For the text-containing cell, return its midpoint in [X, Y] coordinate format. 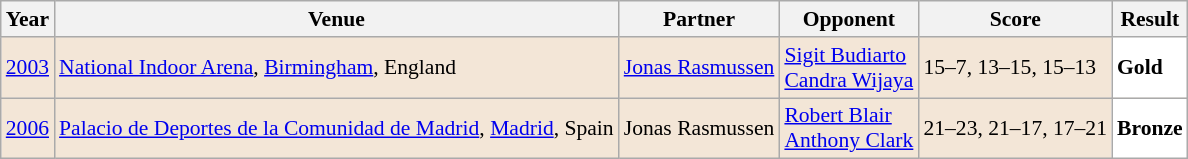
National Indoor Arena, Birmingham, England [336, 68]
Opponent [848, 19]
Result [1150, 19]
2003 [28, 68]
2006 [28, 128]
Venue [336, 19]
Sigit Budiarto Candra Wijaya [848, 68]
15–7, 13–15, 15–13 [1015, 68]
Palacio de Deportes de la Comunidad de Madrid, Madrid, Spain [336, 128]
Score [1015, 19]
Robert Blair Anthony Clark [848, 128]
21–23, 21–17, 17–21 [1015, 128]
Gold [1150, 68]
Partner [700, 19]
Bronze [1150, 128]
Year [28, 19]
